Extract the [x, y] coordinate from the center of the cell holding the provided text.  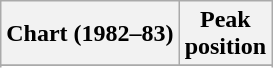
Peakposition [225, 34]
Chart (1982–83) [90, 34]
